Locate the cell with the specified text and output its (x, y) center coordinate. 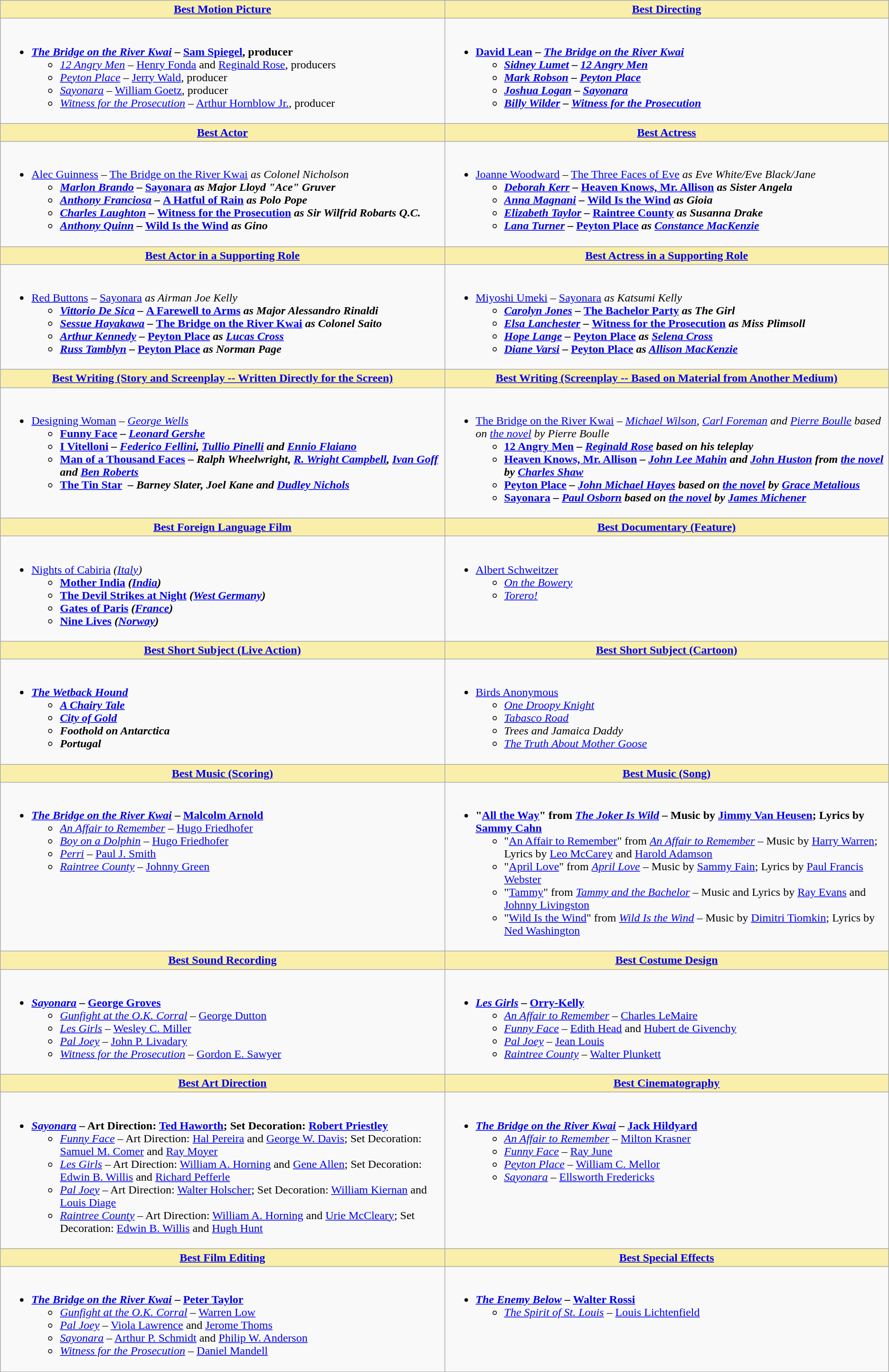
Best Special Effects (667, 1258)
Best Actress (667, 132)
Best Actor (222, 132)
Best Writing (Screenplay -- Based on Material from Another Medium) (667, 378)
The Enemy Below – Walter RossiThe Spirit of St. Louis – Louis Lichtenfield (667, 1319)
Birds AnonymousOne Droopy KnightTabasco RoadTrees and Jamaica DaddyThe Truth About Mother Goose (667, 711)
Best Short Subject (Cartoon) (667, 650)
Best Foreign Language Film (222, 527)
Best Writing (Story and Screenplay -- Written Directly for the Screen) (222, 378)
Best Costume Design (667, 960)
Nights of Cabiria (Italy)Mother India (India)The Devil Strikes at Night (West Germany)Gates of Paris (France)Nine Lives (Norway) (222, 589)
Best Documentary (Feature) (667, 527)
Best Directing (667, 9)
Best Actress in a Supporting Role (667, 255)
Best Cinematography (667, 1083)
Albert SchweitzerOn the BoweryTorero! (667, 589)
The Wetback HoundA Chairy TaleCity of GoldFoothold on AntarcticaPortugal (222, 711)
Best Motion Picture (222, 9)
Best Music (Scoring) (222, 773)
Best Music (Song) (667, 773)
Best Sound Recording (222, 960)
Best Actor in a Supporting Role (222, 255)
Best Art Direction (222, 1083)
Best Film Editing (222, 1258)
Best Short Subject (Live Action) (222, 650)
